From the cell containing the given text, extract its center point as [x, y] coordinate. 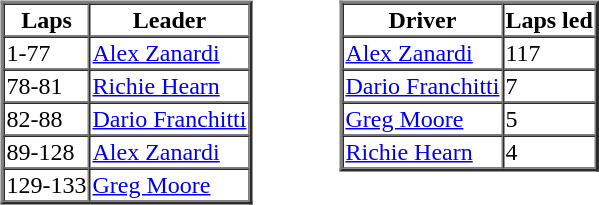
Laps led [548, 20]
4 [548, 152]
78-81 [47, 86]
7 [548, 86]
5 [548, 118]
Laps [47, 20]
82-88 [47, 118]
129-133 [47, 184]
117 [548, 52]
Leader [169, 20]
Driver [422, 20]
89-128 [47, 152]
1-77 [47, 52]
